Return the (x, y) coordinate for the center point of the cell that contains the specified text.  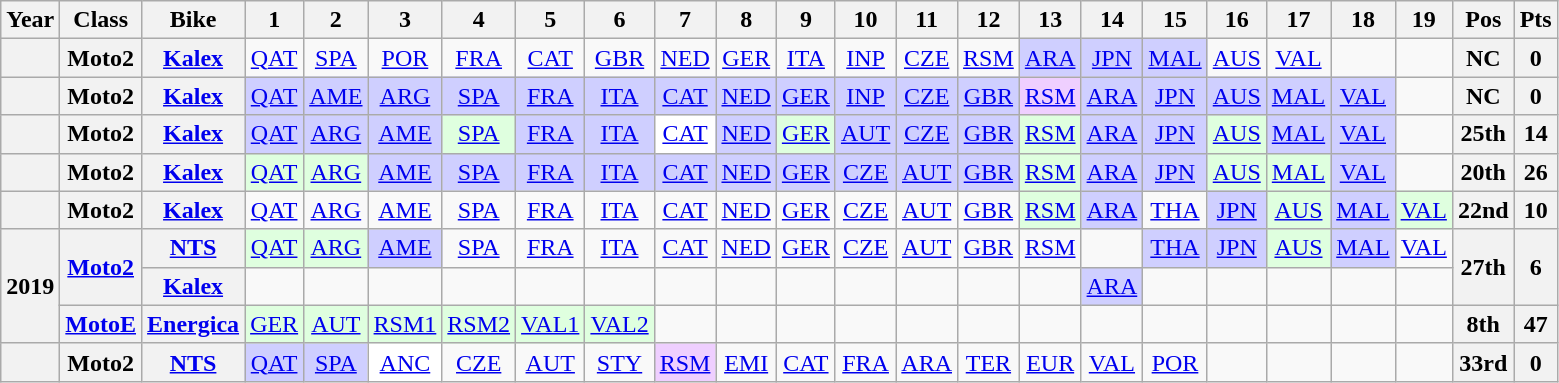
33rd (1483, 362)
VAL2 (620, 324)
4 (479, 20)
16 (1236, 20)
19 (1424, 20)
26 (1536, 172)
18 (1363, 20)
17 (1298, 20)
TER (989, 362)
27th (1483, 267)
Energica (194, 324)
2019 (30, 286)
22nd (1483, 210)
3 (405, 20)
RSM1 (405, 324)
12 (989, 20)
15 (1175, 20)
11 (927, 20)
20th (1483, 172)
Year (30, 20)
EUR (1050, 362)
RSM2 (479, 324)
47 (1536, 324)
25th (1483, 134)
9 (806, 20)
Pos (1483, 20)
ANC (405, 362)
Pts (1536, 20)
Bike (194, 20)
Class (101, 20)
VAL1 (550, 324)
2 (336, 20)
13 (1050, 20)
1 (274, 20)
STY (620, 362)
7 (685, 20)
MotoE (101, 324)
8th (1483, 324)
8 (746, 20)
EMI (746, 362)
5 (550, 20)
